Search for the cell housing the specified text and yield its (x, y) center coordinate. 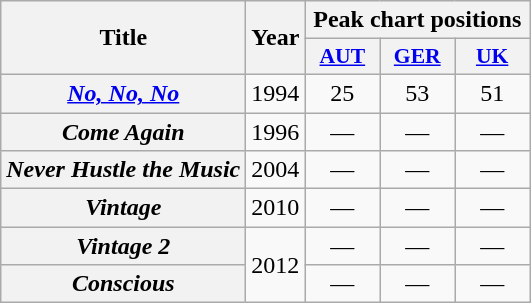
Title (124, 38)
Year (276, 38)
2004 (276, 170)
Never Hustle the Music (124, 170)
Conscious (124, 284)
53 (418, 93)
2012 (276, 265)
UK (492, 57)
Vintage (124, 208)
1994 (276, 93)
Vintage 2 (124, 246)
51 (492, 93)
AUT (342, 57)
1996 (276, 131)
2010 (276, 208)
No, No, No (124, 93)
Peak chart positions (418, 20)
Come Again (124, 131)
GER (418, 57)
25 (342, 93)
